Determine the (X, Y) coordinate at the center of the cell enclosing the given text.  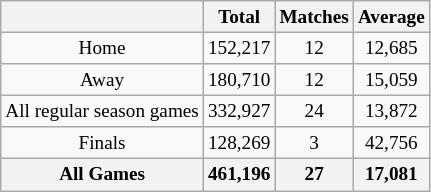
17,081 (391, 175)
461,196 (239, 175)
15,059 (391, 80)
All regular season games (102, 111)
Average (391, 17)
Matches (314, 17)
Home (102, 48)
332,927 (239, 111)
24 (314, 111)
All Games (102, 175)
12,685 (391, 48)
13,872 (391, 111)
3 (314, 143)
Finals (102, 143)
180,710 (239, 80)
128,269 (239, 143)
42,756 (391, 143)
152,217 (239, 48)
Total (239, 17)
27 (314, 175)
Away (102, 80)
